Locate the cell with the specified text and output its (X, Y) center coordinate. 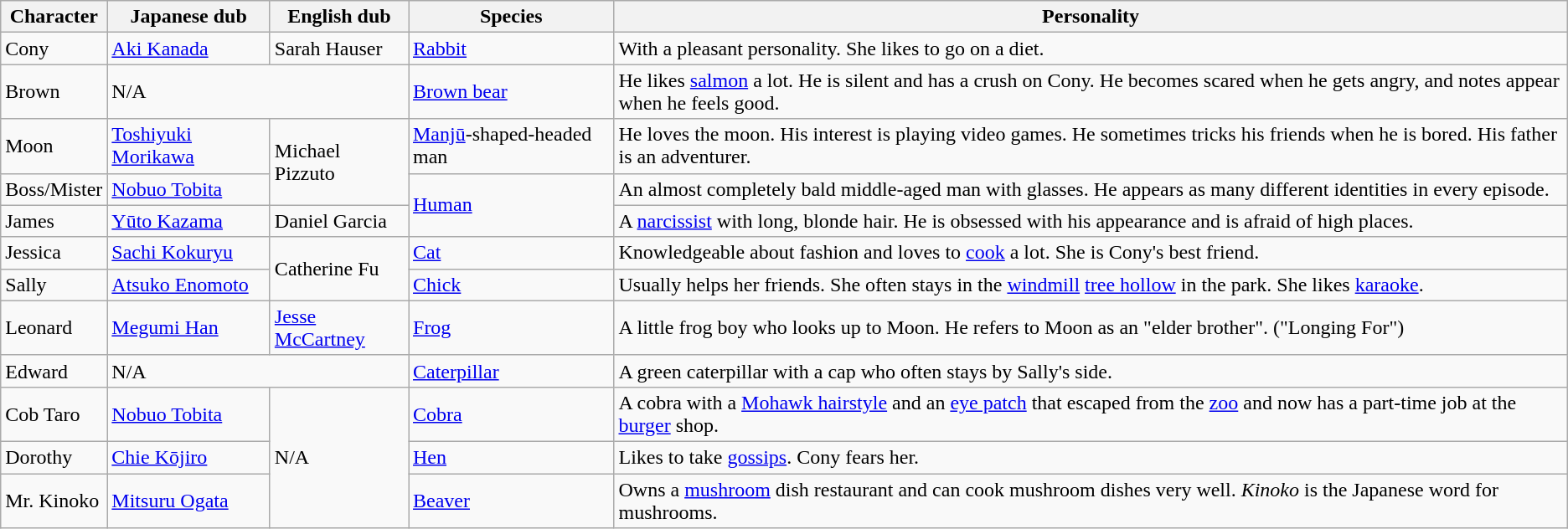
English dub (338, 17)
Brown bear (511, 92)
Chick (511, 285)
An almost completely bald middle-aged man with glasses. He appears as many different identities in every episode. (1091, 189)
Cony (54, 49)
James (54, 221)
Brown (54, 92)
Owns a mushroom dish restaurant and can cook mushroom dishes very well. Kinoko is the Japanese word for mushrooms. (1091, 501)
A little frog boy who looks up to Moon. He refers to Moon as an "elder brother". ("Longing For") (1091, 328)
Yūto Kazama (189, 221)
Rabbit (511, 49)
Aki Kanada (189, 49)
Jesse McCartney (338, 328)
Megumi Han (189, 328)
Boss/Mister (54, 189)
Japanese dub (189, 17)
Jessica (54, 253)
A green caterpillar with a cap who often stays by Sally's side. (1091, 371)
Human (511, 205)
A cobra with a Mohawk hairstyle and an eye patch that escaped from the zoo and now has a part-time job at the burger shop. (1091, 413)
Moon (54, 146)
Caterpillar (511, 371)
He likes salmon a lot. He is silent and has a crush on Cony. He becomes scared when he gets angry, and notes appear when he feels good. (1091, 92)
Chie Kōjiro (189, 457)
Edward (54, 371)
Manjū-shaped-headed man (511, 146)
Mitsuru Ogata (189, 501)
Species (511, 17)
A narcissist with long, blonde hair. He is obsessed with his appearance and is afraid of high places. (1091, 221)
Daniel Garcia (338, 221)
Michael Pizzuto (338, 162)
Atsuko Enomoto (189, 285)
Sarah Hauser (338, 49)
Likes to take gossips. Cony fears her. (1091, 457)
Mr. Kinoko (54, 501)
Beaver (511, 501)
Cob Taro (54, 413)
Leonard (54, 328)
Toshiyuki Morikawa (189, 146)
Dorothy (54, 457)
Character (54, 17)
With a pleasant personality. She likes to go on a diet. (1091, 49)
Catherine Fu (338, 269)
Cat (511, 253)
Sally (54, 285)
Hen (511, 457)
Sachi Kokuryu (189, 253)
Usually helps her friends. She often stays in the windmill tree hollow in the park. She likes karaoke. (1091, 285)
He loves the moon. His interest is playing video games. He sometimes tricks his friends when he is bored. His father is an adventurer. (1091, 146)
Personality (1091, 17)
Frog (511, 328)
Knowledgeable about fashion and loves to cook a lot. She is Cony's best friend. (1091, 253)
Cobra (511, 413)
